Locate the cell with the specified text and output its (X, Y) center coordinate. 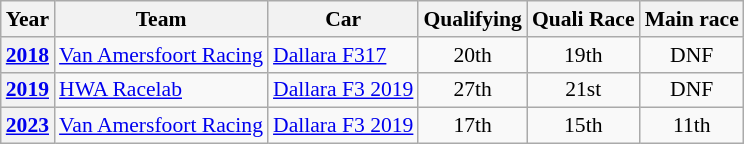
Car (343, 19)
11th (692, 126)
27th (472, 90)
Qualifying (472, 19)
19th (584, 55)
Year (28, 19)
17th (472, 126)
2023 (28, 126)
Team (161, 19)
HWA Racelab (161, 90)
Quali Race (584, 19)
21st (584, 90)
2019 (28, 90)
Dallara F317 (343, 55)
20th (472, 55)
2018 (28, 55)
15th (584, 126)
Main race (692, 19)
